Extract the [x, y] coordinate from the center of the cell holding the provided text.  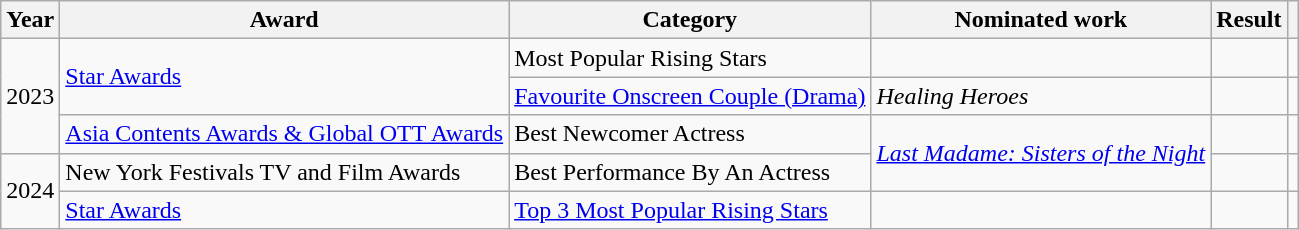
Last Madame: Sisters of the Night [1041, 153]
New York Festivals TV and Film Awards [284, 172]
Nominated work [1041, 20]
Most Popular Rising Stars [690, 58]
Year [30, 20]
Asia Contents Awards & Global OTT Awards [284, 134]
Best Newcomer Actress [690, 134]
Best Performance By An Actress [690, 172]
Award [284, 20]
Category [690, 20]
Top 3 Most Popular Rising Stars [690, 210]
Result [1249, 20]
Healing Heroes [1041, 96]
2023 [30, 96]
Favourite Onscreen Couple (Drama) [690, 96]
2024 [30, 191]
